From the cell containing the given text, extract its center point as [x, y] coordinate. 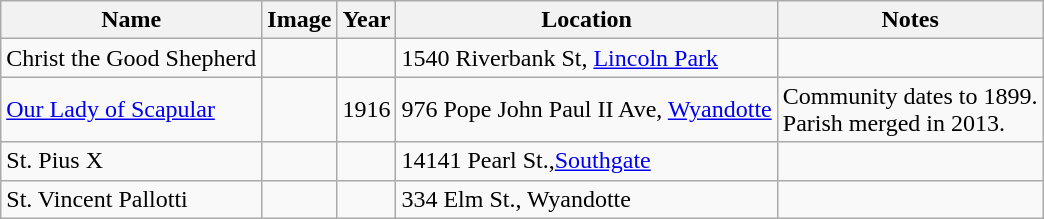
14141 Pearl St.,Southgate [586, 161]
Christ the Good Shepherd [132, 58]
Location [586, 20]
1916 [366, 110]
Image [300, 20]
334 Elm St., Wyandotte [586, 199]
St. Vincent Pallotti [132, 199]
Community dates to 1899. Parish merged in 2013. [910, 110]
Year [366, 20]
Name [132, 20]
St. Pius X [132, 161]
Notes [910, 20]
1540 Riverbank St, Lincoln Park [586, 58]
Our Lady of Scapular [132, 110]
976 Pope John Paul II Ave, Wyandotte [586, 110]
